Output the (X, Y) coordinate of the center of the cell containing the given text.  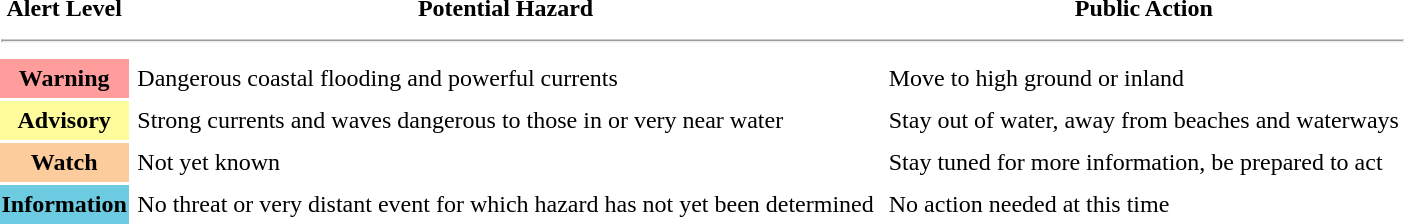
Advisory (64, 120)
Not yet known (505, 162)
Information (64, 204)
Dangerous coastal flooding and powerful currents (505, 78)
Warning (64, 78)
Watch (64, 162)
No threat or very distant event for which hazard has not yet been determined (505, 204)
Strong currents and waves dangerous to those in or very near water (505, 120)
